Identify which cell holds the provided text, then report its [x, y] central coordinate. 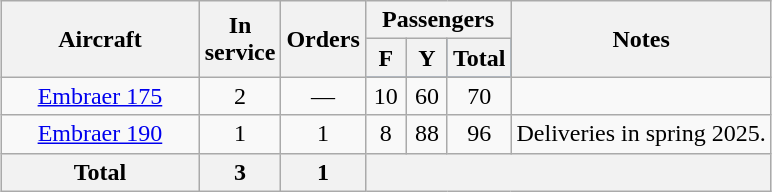
Aircraft [100, 39]
88 [426, 134]
F [386, 58]
Y [426, 58]
10 [386, 96]
Embraer 190 [100, 134]
Deliveries in spring 2025. [641, 134]
70 [479, 96]
2 [240, 96]
Orders [323, 39]
Passengers [438, 20]
In service [240, 39]
Notes [641, 39]
3 [240, 172]
96 [479, 134]
60 [426, 96]
8 [386, 134]
— [323, 96]
Embraer 175 [100, 96]
